Scan for the cell matching the given text and deliver its (X, Y) coordinate at center. 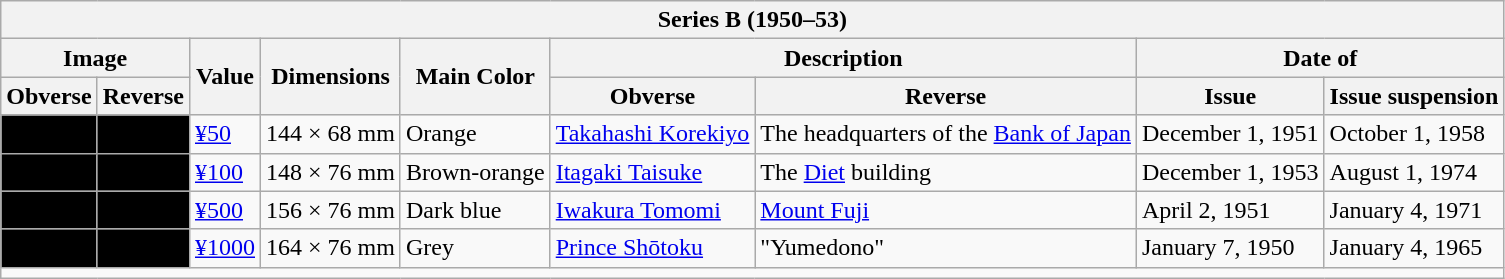
Takahashi Korekiyo (652, 134)
Iwakura Tomomi (652, 210)
Issue (1230, 96)
Description (843, 58)
Mount Fuji (946, 210)
Series B (1950–53) (752, 20)
Brown-orange (475, 172)
148 × 76 mm (331, 172)
Dimensions (331, 77)
Itagaki Taisuke (652, 172)
Dark blue (475, 210)
Prince Shōtoku (652, 248)
The Diet building (946, 172)
Orange (475, 134)
¥500 (224, 210)
"Yumedono" (946, 248)
Grey (475, 248)
August 1, 1974 (1414, 172)
164 × 76 mm (331, 248)
April 2, 1951 (1230, 210)
The headquarters of the Bank of Japan (946, 134)
October 1, 1958 (1414, 134)
December 1, 1953 (1230, 172)
Main Color (475, 77)
156 × 76 mm (331, 210)
January 7, 1950 (1230, 248)
144 × 68 mm (331, 134)
¥50 (224, 134)
Image (96, 58)
Issue suspension (1414, 96)
January 4, 1965 (1414, 248)
Value (224, 77)
Date of (1320, 58)
¥1000 (224, 248)
¥100 (224, 172)
January 4, 1971 (1414, 210)
December 1, 1951 (1230, 134)
